Search for the cell housing the specified text and yield its [x, y] center coordinate. 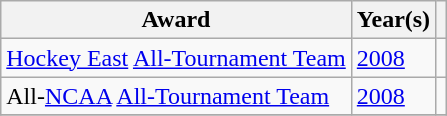
Award [176, 20]
Year(s) [393, 20]
All-NCAA All-Tournament Team [176, 96]
Hockey East All-Tournament Team [176, 58]
